Capture the cell that displays the provided text and extract its [x, y] central coordinate. 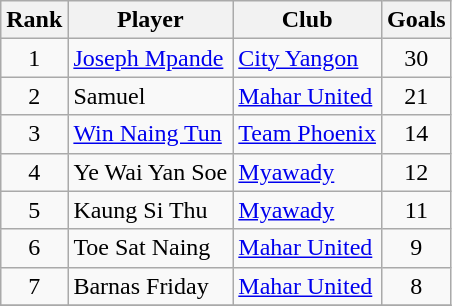
2 [34, 96]
3 [34, 134]
8 [416, 286]
Samuel [150, 96]
Barnas Friday [150, 286]
9 [416, 248]
City Yangon [308, 58]
Win Naing Tun [150, 134]
11 [416, 210]
12 [416, 172]
4 [34, 172]
Joseph Mpande [150, 58]
Goals [416, 20]
Ye Wai Yan Soe [150, 172]
Player [150, 20]
Rank [34, 20]
21 [416, 96]
Club [308, 20]
Team Phoenix [308, 134]
1 [34, 58]
Toe Sat Naing [150, 248]
30 [416, 58]
5 [34, 210]
7 [34, 286]
14 [416, 134]
6 [34, 248]
Kaung Si Thu [150, 210]
